Return the (x, y) coordinate for the center point of the cell that contains the specified text.  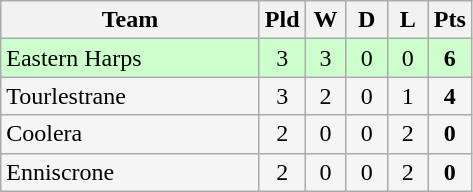
D (366, 20)
Coolera (130, 134)
W (326, 20)
Team (130, 20)
Enniscrone (130, 172)
1 (408, 96)
Eastern Harps (130, 58)
Tourlestrane (130, 96)
Pts (450, 20)
4 (450, 96)
Pld (282, 20)
6 (450, 58)
L (408, 20)
